Provide the [x, y] coordinate of the cell's center where the given text is located.  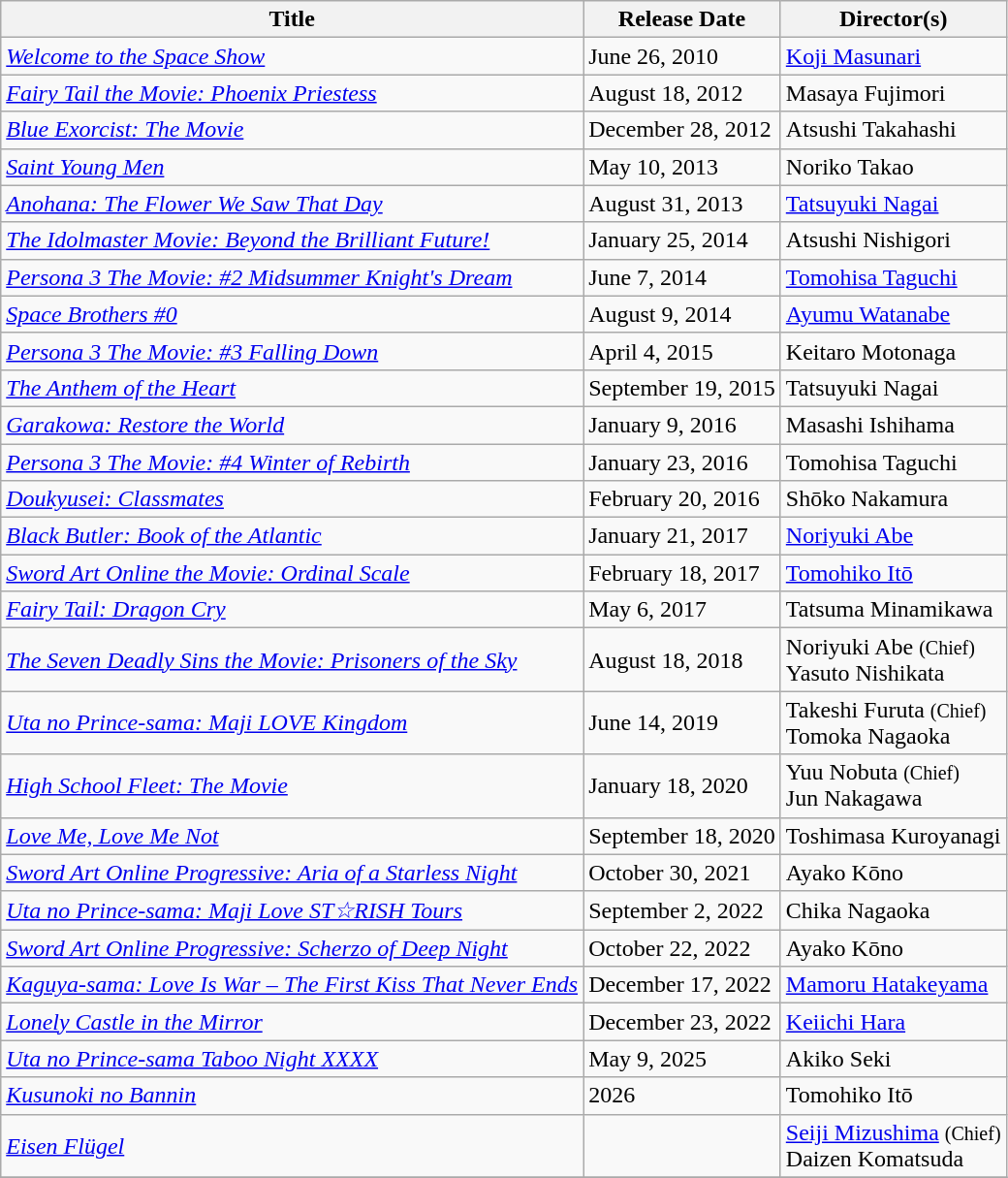
January 21, 2017 [682, 536]
August 18, 2018 [682, 659]
Sword Art Online Progressive: Scherzo of Deep Night [293, 948]
Lonely Castle in the Mirror [293, 1022]
Atsushi Takahashi [894, 130]
Anohana: The Flower We Saw That Day [293, 204]
May 6, 2017 [682, 610]
December 23, 2022 [682, 1022]
Persona 3 The Movie: #4 Winter of Rebirth [293, 462]
Persona 3 The Movie: #2 Midsummer Knight's Dream [293, 277]
Noriyuki Abe (Chief)Yasuto Nishikata [894, 659]
Fairy Tail the Movie: Phoenix Priestess [293, 93]
Love Me, Love Me Not [293, 836]
Noriyuki Abe [894, 536]
Eisen Flügel [293, 1146]
Akiko Seki [894, 1059]
High School Fleet: The Movie [293, 785]
December 17, 2022 [682, 985]
Keitaro Motonaga [894, 351]
January 9, 2016 [682, 425]
Uta no Prince-sama: Maji LOVE Kingdom [293, 723]
Chika Nagaoka [894, 910]
January 18, 2020 [682, 785]
Toshimasa Kuroyanagi [894, 836]
Koji Masunari [894, 56]
September 2, 2022 [682, 910]
January 25, 2014 [682, 240]
Uta no Prince-sama Taboo Night XXXX [293, 1059]
Sword Art Online Progressive: Aria of a Starless Night [293, 873]
The Anthem of the Heart [293, 388]
Kusunoki no Bannin [293, 1096]
August 18, 2012 [682, 93]
Shōko Nakamura [894, 499]
Blue Exorcist: The Movie [293, 130]
Seiji Mizushima (Chief)Daizen Komatsuda [894, 1146]
Persona 3 The Movie: #3 Falling Down [293, 351]
May 10, 2013 [682, 167]
August 9, 2014 [682, 314]
October 30, 2021 [682, 873]
June 14, 2019 [682, 723]
May 9, 2025 [682, 1059]
Doukyusei: Classmates [293, 499]
June 7, 2014 [682, 277]
Saint Young Men [293, 167]
Yuu Nobuta (Chief)Jun Nakagawa [894, 785]
Masaya Fujimori [894, 93]
January 23, 2016 [682, 462]
February 18, 2017 [682, 573]
Space Brothers #0 [293, 314]
September 19, 2015 [682, 388]
Black Butler: Book of the Atlantic [293, 536]
Takeshi Furuta (Chief)Tomoka Nagaoka [894, 723]
The Idolmaster Movie: Beyond the Brilliant Future! [293, 240]
December 28, 2012 [682, 130]
Mamoru Hatakeyama [894, 985]
Atsushi Nishigori [894, 240]
February 20, 2016 [682, 499]
October 22, 2022 [682, 948]
Garakowa: Restore the World [293, 425]
Sword Art Online the Movie: Ordinal Scale [293, 573]
June 26, 2010 [682, 56]
Title [293, 19]
Director(s) [894, 19]
Ayumu Watanabe [894, 314]
Kaguya-sama: Love Is War – The First Kiss That Never Ends [293, 985]
August 31, 2013 [682, 204]
Masashi Ishihama [894, 425]
April 4, 2015 [682, 351]
The Seven Deadly Sins the Movie: Prisoners of the Sky [293, 659]
Fairy Tail: Dragon Cry [293, 610]
Uta no Prince-sama: Maji Love ST☆RISH Tours [293, 910]
Tatsuma Minamikawa [894, 610]
September 18, 2020 [682, 836]
Noriko Takao [894, 167]
2026 [682, 1096]
Release Date [682, 19]
Welcome to the Space Show [293, 56]
Keiichi Hara [894, 1022]
